Extract the (X, Y) coordinate from the center of the cell holding the provided text.  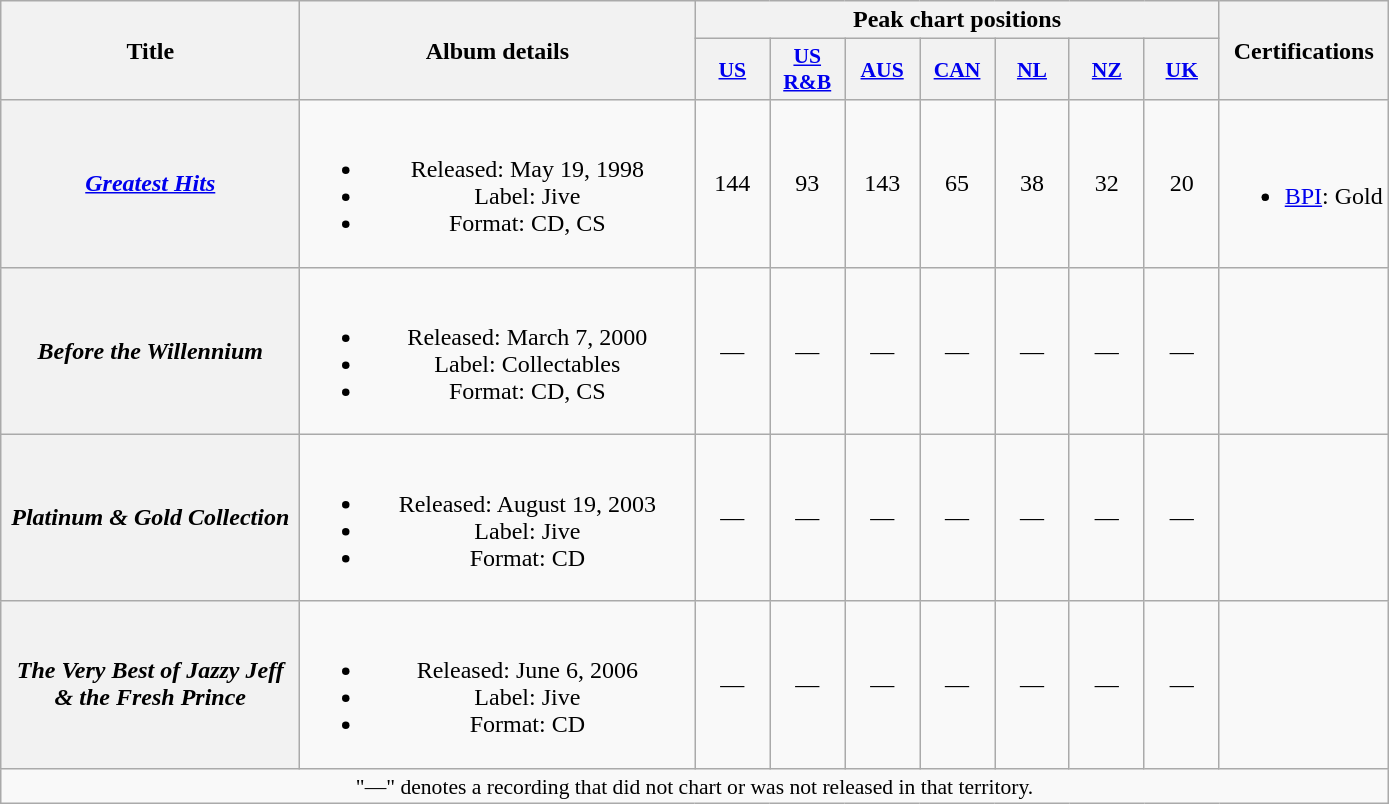
Greatest Hits (150, 184)
BPI: Gold (1304, 184)
Before the Willennium (150, 350)
93 (808, 184)
32 (1106, 184)
NZ (1106, 70)
144 (732, 184)
Released: March 7, 2000Label: CollectablesFormat: CD, CS (498, 350)
US (732, 70)
UK (1182, 70)
"—" denotes a recording that did not chart or was not released in that territory. (695, 786)
Released: June 6, 2006Label: JiveFormat: CD (498, 684)
Platinum & Gold Collection (150, 518)
The Very Best of Jazzy Jeff & the Fresh Prince (150, 684)
Released: May 19, 1998Label: JiveFormat: CD, CS (498, 184)
CAN (958, 70)
Released: August 19, 2003Label: JiveFormat: CD (498, 518)
Album details (498, 50)
Peak chart positions (957, 20)
65 (958, 184)
AUS (882, 70)
US R&B (808, 70)
143 (882, 184)
Title (150, 50)
Certifications (1304, 50)
NL (1032, 70)
38 (1032, 184)
20 (1182, 184)
